From the cell containing the given text, extract its center point as (X, Y) coordinate. 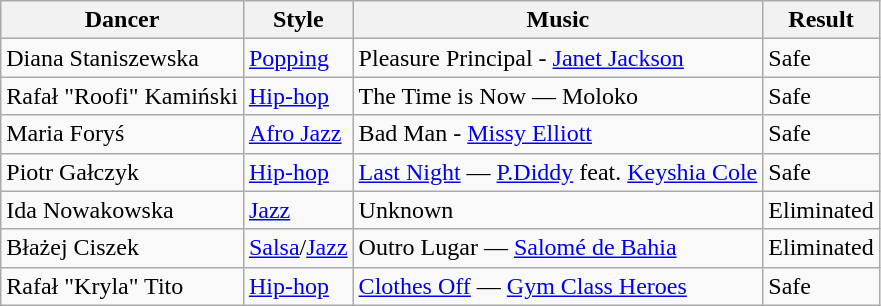
Ida Nowakowska (122, 210)
Afro Jazz (298, 134)
Last Night — P.Diddy feat. Keyshia Cole (558, 172)
The Time is Now — Moloko (558, 96)
Outro Lugar — Salomé de Bahia (558, 248)
Music (558, 20)
Jazz (298, 210)
Unknown (558, 210)
Diana Staniszewska (122, 58)
Style (298, 20)
Popping (298, 58)
Rafał "Kryla" Tito (122, 286)
Bad Man - Missy Elliott (558, 134)
Result (821, 20)
Błażej Ciszek (122, 248)
Dancer (122, 20)
Piotr Gałczyk (122, 172)
Salsa/Jazz (298, 248)
Maria Foryś (122, 134)
Rafał "Roofi" Kamiński (122, 96)
Pleasure Principal - Janet Jackson (558, 58)
Clothes Off — Gym Class Heroes (558, 286)
